Return the (x, y) coordinate for the center point of the cell that contains the specified text.  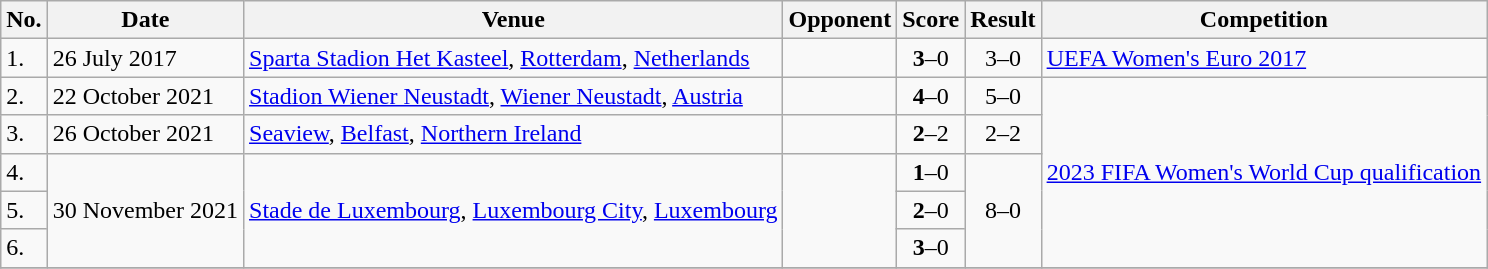
22 October 2021 (145, 96)
Result (1003, 20)
UEFA Women's Euro 2017 (1264, 58)
1–0 (931, 172)
26 July 2017 (145, 58)
Score (931, 20)
Seaview, Belfast, Northern Ireland (514, 134)
Sparta Stadion Het Kasteel, Rotterdam, Netherlands (514, 58)
30 November 2021 (145, 210)
2023 FIFA Women's World Cup qualification (1264, 172)
Opponent (840, 20)
6. (24, 248)
8–0 (1003, 210)
4. (24, 172)
Venue (514, 20)
5–0 (1003, 96)
Date (145, 20)
Stadion Wiener Neustadt, Wiener Neustadt, Austria (514, 96)
Stade de Luxembourg, Luxembourg City, Luxembourg (514, 210)
26 October 2021 (145, 134)
2. (24, 96)
3. (24, 134)
Competition (1264, 20)
No. (24, 20)
2–0 (931, 210)
5. (24, 210)
4–0 (931, 96)
1. (24, 58)
